Pinpoint the cell where the given text exists, returning its (X, Y) midpoint coordinate. 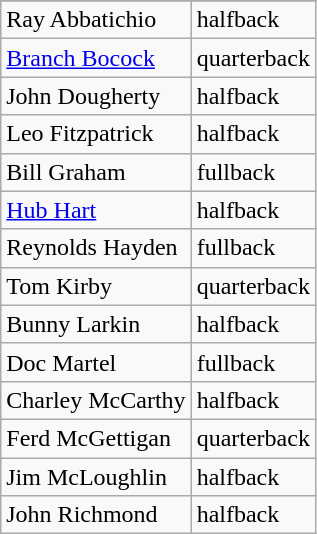
Jim McLoughlin (96, 477)
Branch Bocock (96, 58)
Leo Fitzpatrick (96, 134)
Tom Kirby (96, 286)
John Richmond (96, 515)
Bunny Larkin (96, 324)
Reynolds Hayden (96, 248)
Hub Hart (96, 210)
Ray Abbatichio (96, 20)
Ferd McGettigan (96, 438)
Charley McCarthy (96, 400)
Bill Graham (96, 172)
Doc Martel (96, 362)
John Dougherty (96, 96)
